From the cell containing the given text, extract its center point as [X, Y] coordinate. 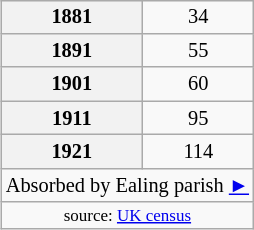
1901 [72, 84]
60 [198, 84]
1881 [72, 17]
1921 [72, 152]
55 [198, 51]
Absorbed by Ealing parish ► [128, 185]
95 [198, 118]
34 [198, 17]
source: UK census [128, 215]
114 [198, 152]
1911 [72, 118]
1891 [72, 51]
